Identify which cell holds the provided text, then report its [X, Y] central coordinate. 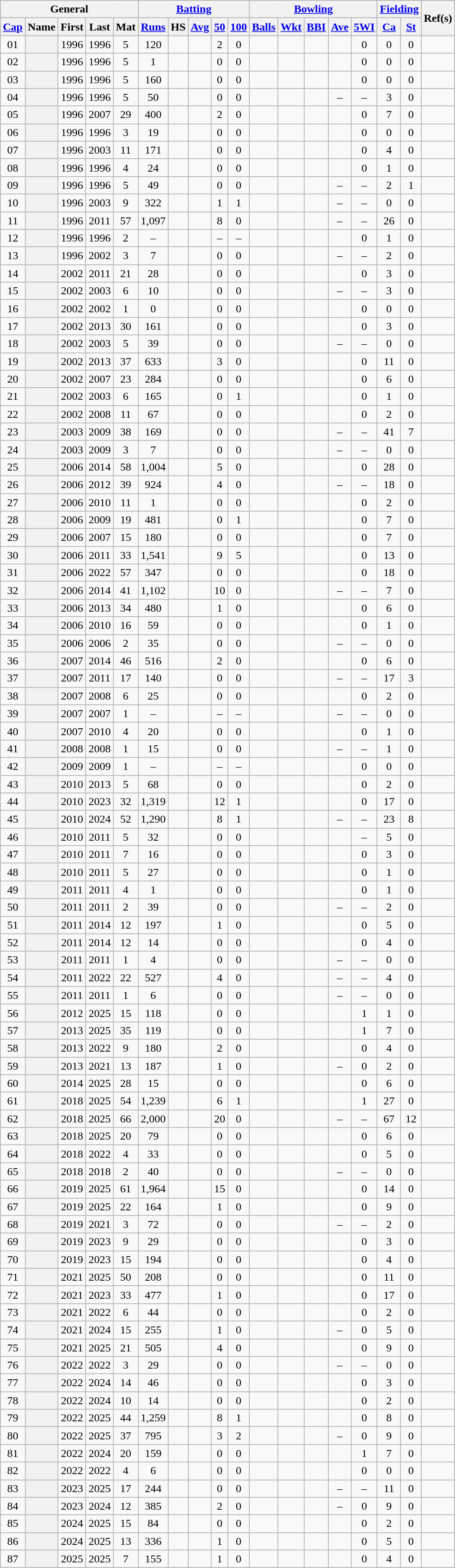
56 [13, 1013]
164 [154, 1207]
47 [13, 855]
Ave [339, 27]
208 [154, 1277]
01 [13, 44]
Balls [264, 27]
07 [13, 150]
244 [154, 1488]
Name [42, 27]
73 [13, 1312]
65 [13, 1171]
51 [13, 925]
82 [13, 1471]
63 [13, 1136]
83 [13, 1488]
Avg [200, 27]
Cap [13, 27]
Bowling [314, 9]
43 [13, 784]
516 [154, 661]
1,004 [154, 467]
St [411, 27]
64 [13, 1154]
BBI [316, 27]
80 [13, 1436]
480 [154, 608]
140 [154, 678]
48 [13, 872]
633 [154, 361]
81 [13, 1453]
36 [13, 661]
400 [154, 115]
924 [154, 484]
1,319 [154, 802]
347 [154, 573]
336 [154, 1541]
42 [13, 766]
171 [154, 150]
1,290 [154, 819]
78 [13, 1401]
55 [13, 995]
87 [13, 1559]
118 [154, 1013]
385 [154, 1506]
194 [154, 1259]
1,541 [154, 555]
03 [13, 80]
86 [13, 1541]
HS [178, 27]
169 [154, 432]
255 [154, 1330]
481 [154, 520]
31 [13, 573]
284 [154, 379]
Runs [154, 27]
45 [13, 819]
62 [13, 1119]
505 [154, 1348]
69 [13, 1242]
155 [154, 1559]
Wkt [291, 27]
197 [154, 925]
322 [154, 203]
09 [13, 185]
120 [154, 44]
06 [13, 132]
General [69, 9]
53 [13, 960]
1,259 [154, 1418]
1,964 [154, 1189]
Last [100, 27]
1,102 [154, 590]
1,097 [154, 221]
477 [154, 1295]
119 [154, 1030]
05 [13, 115]
1,239 [154, 1101]
5WI [364, 27]
60 [13, 1084]
Mat [126, 27]
795 [154, 1436]
02 [13, 62]
Fielding [400, 9]
76 [13, 1365]
Ref(s) [438, 18]
187 [154, 1066]
77 [13, 1383]
160 [154, 80]
85 [13, 1524]
159 [154, 1453]
74 [13, 1330]
161 [154, 326]
100 [239, 27]
71 [13, 1277]
Ca [389, 27]
04 [13, 97]
527 [154, 978]
75 [13, 1348]
70 [13, 1259]
165 [154, 397]
2,000 [154, 1119]
08 [13, 167]
Batting [194, 9]
First [72, 27]
